Pinpoint the cell where the given text exists, returning its (x, y) midpoint coordinate. 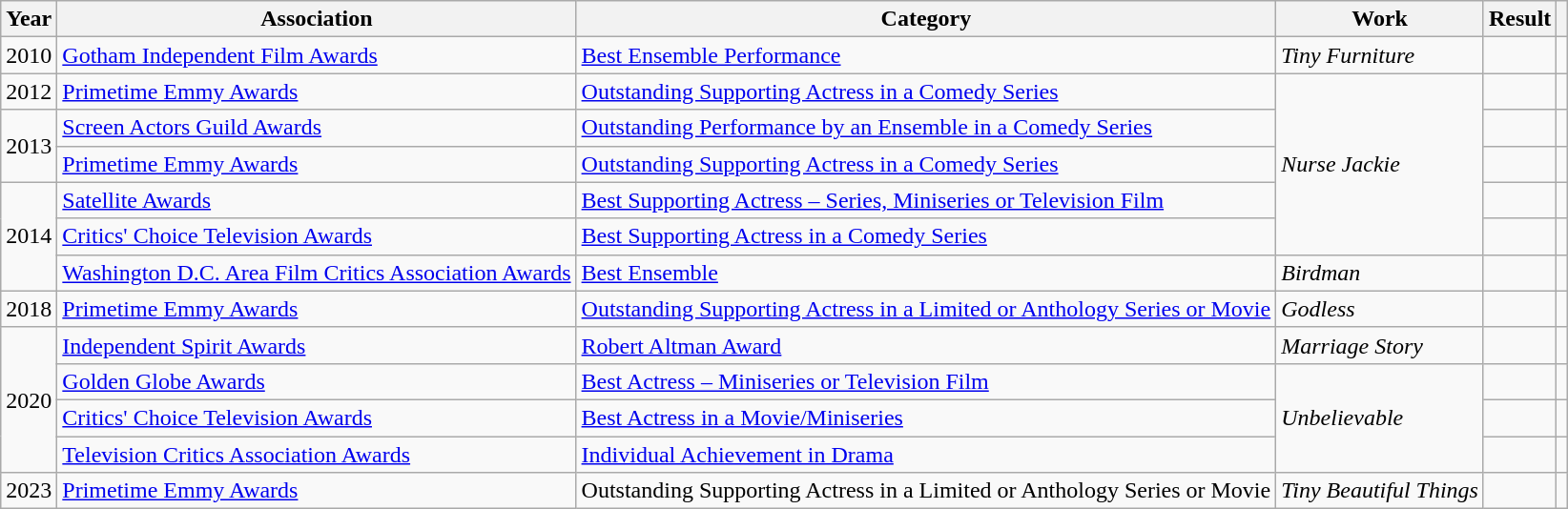
Marriage Story (1380, 345)
Work (1380, 19)
Year (29, 19)
Best Actress in a Movie/Miniseries (926, 417)
2014 (29, 236)
Best Actress – Miniseries or Television Film (926, 381)
Outstanding Performance by an Ensemble in a Comedy Series (926, 128)
2010 (29, 55)
Best Ensemble Performance (926, 55)
2013 (29, 146)
Nurse Jackie (1380, 164)
2023 (29, 491)
Screen Actors Guild Awards (317, 128)
Robert Altman Award (926, 345)
Satellite Awards (317, 200)
Independent Spirit Awards (317, 345)
Result (1519, 19)
Best Supporting Actress in a Comedy Series (926, 236)
Best Ensemble (926, 273)
Birdman (1380, 273)
Individual Achievement in Drama (926, 455)
Tiny Furniture (1380, 55)
Tiny Beautiful Things (1380, 491)
Television Critics Association Awards (317, 455)
Godless (1380, 309)
Association (317, 19)
Golden Globe Awards (317, 381)
Category (926, 19)
Gotham Independent Film Awards (317, 55)
2018 (29, 309)
Washington D.C. Area Film Critics Association Awards (317, 273)
Best Supporting Actress – Series, Miniseries or Television Film (926, 200)
2012 (29, 92)
2020 (29, 399)
Unbelievable (1380, 417)
